From the cell containing the given text, extract its center point as (X, Y) coordinate. 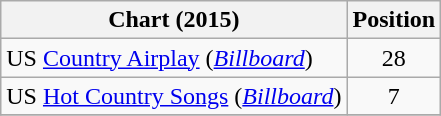
28 (394, 58)
Position (394, 20)
US Hot Country Songs (Billboard) (174, 96)
Chart (2015) (174, 20)
7 (394, 96)
US Country Airplay (Billboard) (174, 58)
